Locate the cell with the specified text and output its (x, y) center coordinate. 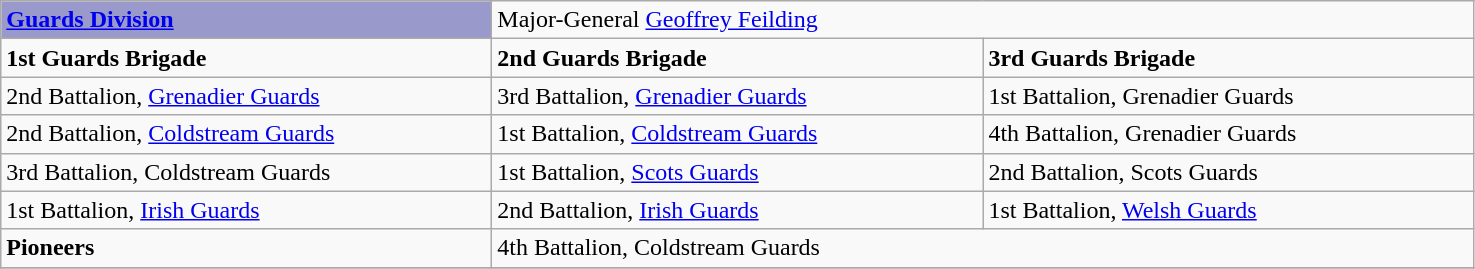
Pioneers (246, 248)
1st Battalion, Coldstream Guards (738, 134)
1st Battalion, Irish Guards (246, 210)
1st Battalion, Grenadier Guards (1228, 96)
1st Battalion, Welsh Guards (1228, 210)
2nd Battalion, Coldstream Guards (246, 134)
1st Guards Brigade (246, 58)
2nd Battalion, Grenadier Guards (246, 96)
3rd Battalion, Coldstream Guards (246, 172)
2nd Guards Brigade (738, 58)
Major-General Geoffrey Feilding (983, 20)
1st Battalion, Scots Guards (738, 172)
2nd Battalion, Scots Guards (1228, 172)
4th Battalion, Grenadier Guards (1228, 134)
3rd Battalion, Grenadier Guards (738, 96)
Guards Division (246, 20)
4th Battalion, Coldstream Guards (983, 248)
2nd Battalion, Irish Guards (738, 210)
3rd Guards Brigade (1228, 58)
